Locate the cell with the specified text and output its [x, y] center coordinate. 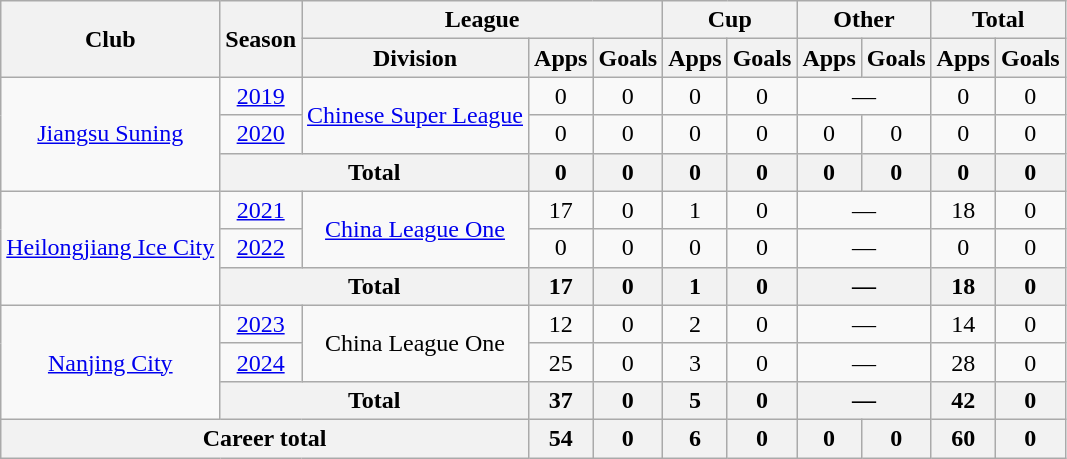
25 [561, 362]
Club [110, 39]
2021 [261, 210]
2024 [261, 362]
Jiangsu Suning [110, 134]
5 [695, 400]
2020 [261, 134]
2019 [261, 96]
28 [963, 362]
Chinese Super League [416, 115]
2 [695, 324]
Cup [730, 20]
2023 [261, 324]
League [482, 20]
Division [416, 58]
Career total [265, 438]
60 [963, 438]
14 [963, 324]
Other [864, 20]
42 [963, 400]
54 [561, 438]
2022 [261, 248]
12 [561, 324]
Season [261, 39]
Heilongjiang Ice City [110, 248]
6 [695, 438]
37 [561, 400]
Nanjing City [110, 362]
3 [695, 362]
